Pinpoint the cell where the given text exists, returning its [X, Y] midpoint coordinate. 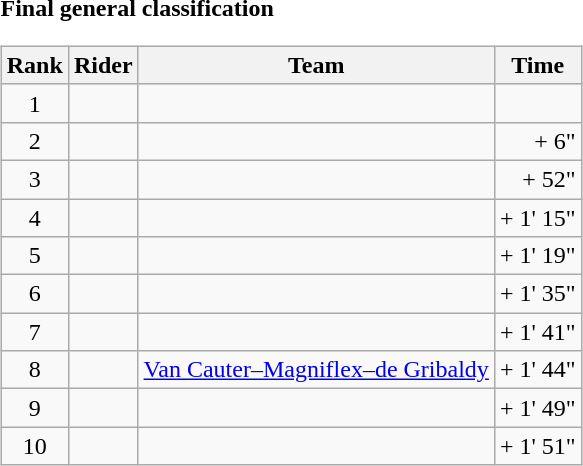
Time [538, 65]
Rank [34, 65]
10 [34, 446]
+ 1' 41" [538, 332]
3 [34, 179]
+ 1' 51" [538, 446]
Van Cauter–Magniflex–de Gribaldy [316, 370]
+ 1' 35" [538, 294]
4 [34, 217]
2 [34, 141]
1 [34, 103]
+ 52" [538, 179]
+ 6" [538, 141]
7 [34, 332]
9 [34, 408]
+ 1' 49" [538, 408]
+ 1' 19" [538, 256]
+ 1' 44" [538, 370]
6 [34, 294]
Rider [103, 65]
Team [316, 65]
+ 1' 15" [538, 217]
5 [34, 256]
8 [34, 370]
